Capture the cell that displays the provided text and extract its (x, y) central coordinate. 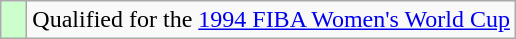
Qualified for the 1994 FIBA Women's World Cup (272, 20)
